Capture the cell that displays the provided text and extract its (X, Y) central coordinate. 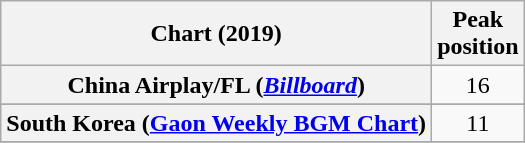
11 (478, 123)
Chart (2019) (216, 34)
Peakposition (478, 34)
16 (478, 85)
South Korea (Gaon Weekly BGM Chart) (216, 123)
China Airplay/FL (Billboard) (216, 85)
